From the cell containing the given text, extract its center point as [x, y] coordinate. 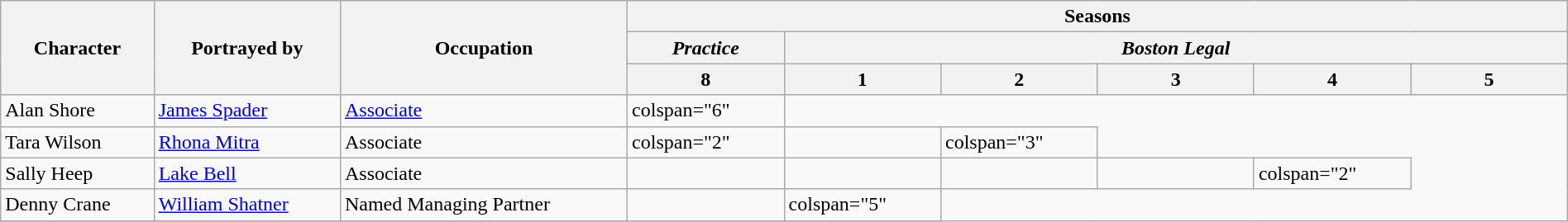
Lake Bell [246, 173]
Denny Crane [78, 205]
3 [1176, 79]
Portrayed by [246, 48]
James Spader [246, 111]
William Shatner [246, 205]
Occupation [483, 48]
2 [1019, 79]
colspan="5" [862, 205]
Tara Wilson [78, 142]
Seasons [1098, 17]
colspan="3" [1019, 142]
1 [862, 79]
4 [1331, 79]
colspan="6" [706, 111]
8 [706, 79]
Rhona Mitra [246, 142]
5 [1489, 79]
Alan Shore [78, 111]
Character [78, 48]
Named Managing Partner [483, 205]
Boston Legal [1176, 48]
Practice [706, 48]
Sally Heep [78, 173]
